Scan for the cell matching the given text and deliver its (x, y) coordinate at center. 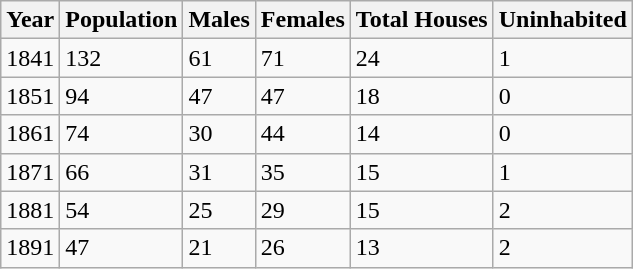
1851 (30, 96)
31 (219, 172)
66 (122, 172)
94 (122, 96)
18 (422, 96)
61 (219, 58)
1871 (30, 172)
54 (122, 210)
1841 (30, 58)
29 (302, 210)
132 (122, 58)
Population (122, 20)
13 (422, 248)
35 (302, 172)
21 (219, 248)
71 (302, 58)
1861 (30, 134)
74 (122, 134)
24 (422, 58)
Uninhabited (562, 20)
Females (302, 20)
Males (219, 20)
26 (302, 248)
44 (302, 134)
Total Houses (422, 20)
14 (422, 134)
30 (219, 134)
Year (30, 20)
1881 (30, 210)
25 (219, 210)
1891 (30, 248)
